Locate the cell with the specified text and output its (X, Y) center coordinate. 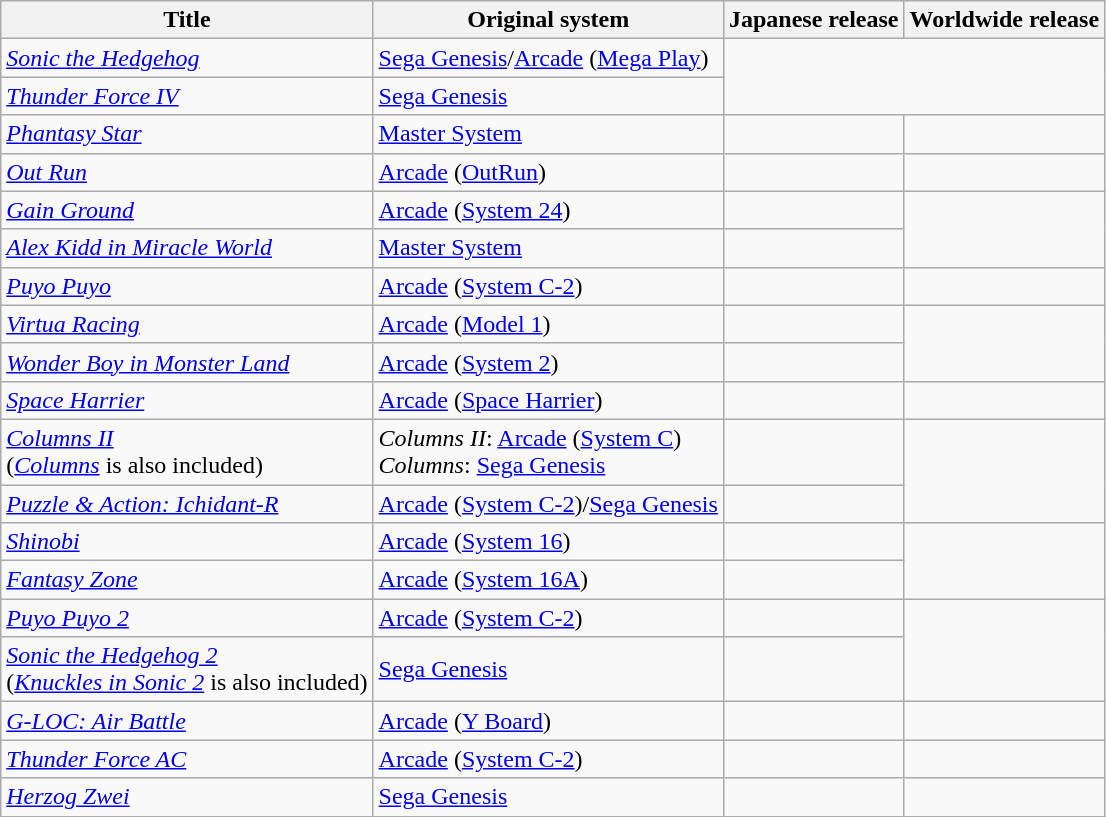
Arcade (System 2) (548, 362)
Gain Ground (187, 210)
Out Run (187, 172)
G-LOC: Air Battle (187, 721)
Original system (548, 20)
Puyo Puyo 2 (187, 618)
Arcade (Y Board) (548, 721)
Thunder Force AC (187, 759)
Space Harrier (187, 400)
Arcade (System 24) (548, 210)
Shinobi (187, 542)
Sega Genesis/Arcade (Mega Play) (548, 58)
Columns II(Columns is also included) (187, 452)
Columns II: Arcade (System C)Columns: Sega Genesis (548, 452)
Puzzle & Action: Ichidant-R (187, 503)
Arcade (OutRun) (548, 172)
Arcade (Space Harrier) (548, 400)
Wonder Boy in Monster Land (187, 362)
Arcade (Model 1) (548, 324)
Puyo Puyo (187, 286)
Sonic the Hedgehog 2(Knuckles in Sonic 2 is also included) (187, 670)
Phantasy Star (187, 134)
Thunder Force IV (187, 96)
Worldwide release (1004, 20)
Alex Kidd in Miracle World (187, 248)
Sonic the Hedgehog (187, 58)
Herzog Zwei (187, 797)
Japanese release (814, 20)
Virtua Racing (187, 324)
Title (187, 20)
Fantasy Zone (187, 580)
Arcade (System 16A) (548, 580)
Arcade (System C-2)/Sega Genesis (548, 503)
Arcade (System 16) (548, 542)
